From the cell containing the given text, extract its center point as (x, y) coordinate. 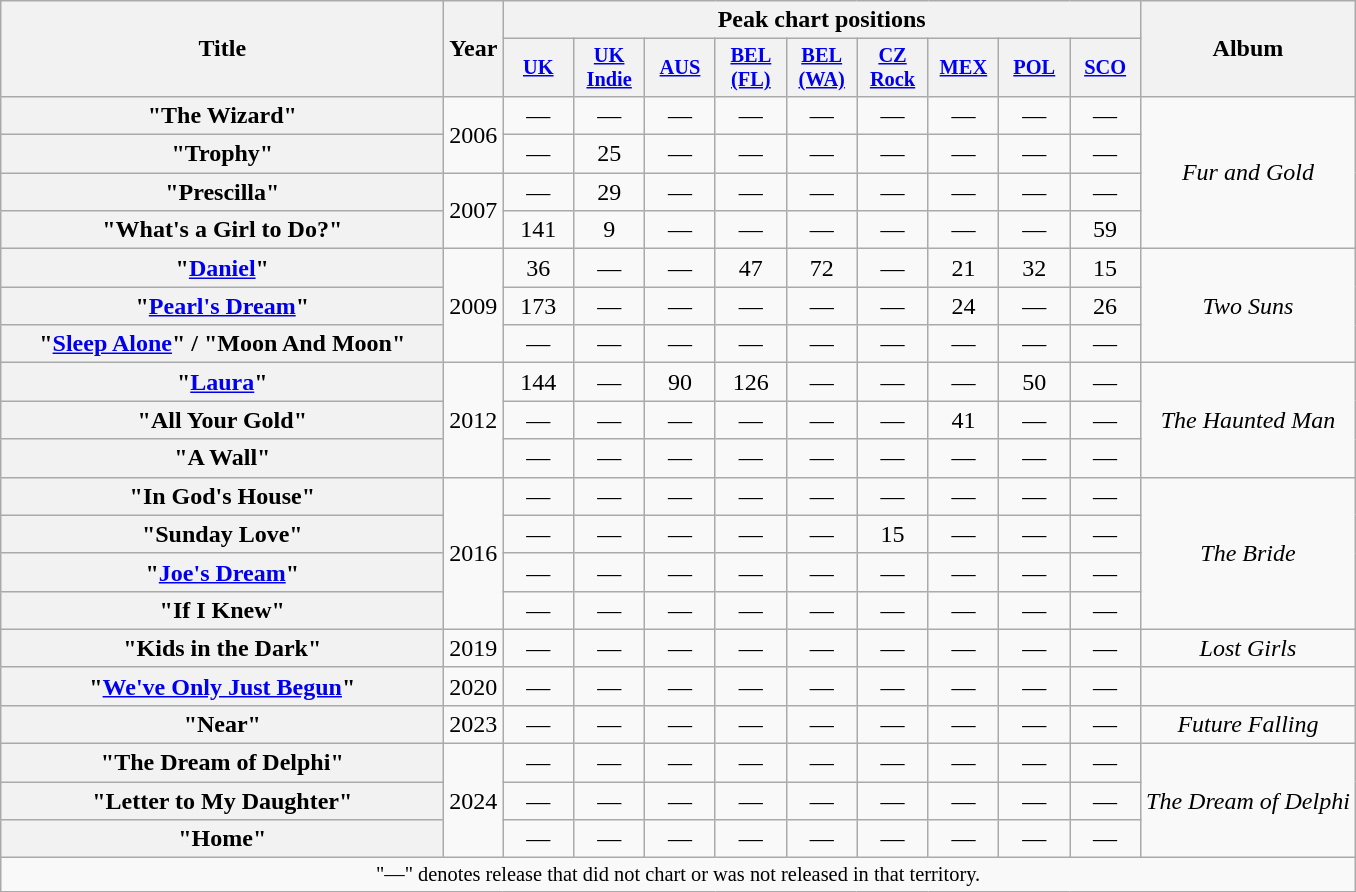
"Daniel" (222, 268)
"Letter to My Daughter" (222, 801)
72 (822, 268)
173 (538, 306)
MEX (964, 68)
"What's a Girl to Do?" (222, 230)
"A Wall" (222, 458)
50 (1034, 382)
24 (964, 306)
2012 (474, 420)
"Sleep Alone" / "Moon And Moon" (222, 344)
141 (538, 230)
Lost Girls (1248, 648)
"All Your Gold" (222, 420)
"The Wizard" (222, 115)
Fur and Gold (1248, 172)
90 (680, 382)
The Haunted Man (1248, 420)
"We've Only Just Begun" (222, 686)
2006 (474, 134)
Two Suns (1248, 306)
"Pearl's Dream" (222, 306)
41 (964, 420)
"Near" (222, 724)
9 (610, 230)
47 (750, 268)
25 (610, 154)
"Sunday Love" (222, 534)
"Home" (222, 839)
CZRock (892, 68)
"Joe's Dream" (222, 572)
Future Falling (1248, 724)
UKIndie (610, 68)
2023 (474, 724)
"Trophy" (222, 154)
2007 (474, 211)
32 (1034, 268)
Title (222, 49)
"—" denotes release that did not chart or was not released in that territory. (678, 875)
21 (964, 268)
SCO (1106, 68)
2016 (474, 553)
"Laura" (222, 382)
BEL(FL) (750, 68)
59 (1106, 230)
Album (1248, 49)
POL (1034, 68)
"If I Knew" (222, 610)
The Bride (1248, 553)
26 (1106, 306)
BEL(WA) (822, 68)
29 (610, 192)
"Prescilla" (222, 192)
"The Dream of Delphi" (222, 763)
36 (538, 268)
2024 (474, 801)
Year (474, 49)
2009 (474, 306)
2019 (474, 648)
UK (538, 68)
The Dream of Delphi (1248, 801)
AUS (680, 68)
2020 (474, 686)
126 (750, 382)
144 (538, 382)
"Kids in the Dark" (222, 648)
"In God's House" (222, 496)
Peak chart positions (822, 20)
